Find where the given text appears and provide that cell's center as (x, y) coordinate. 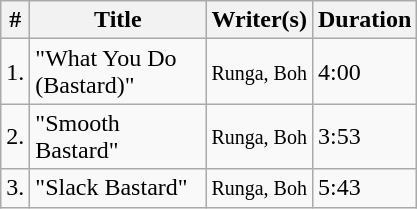
1. (16, 72)
Writer(s) (260, 20)
3. (16, 188)
2. (16, 136)
"Smooth Bastard" (118, 136)
3:53 (364, 136)
# (16, 20)
5:43 (364, 188)
"What You Do (Bastard)" (118, 72)
Duration (364, 20)
"Slack Bastard" (118, 188)
Title (118, 20)
4:00 (364, 72)
